Identify which cell holds the provided text, then report its [X, Y] central coordinate. 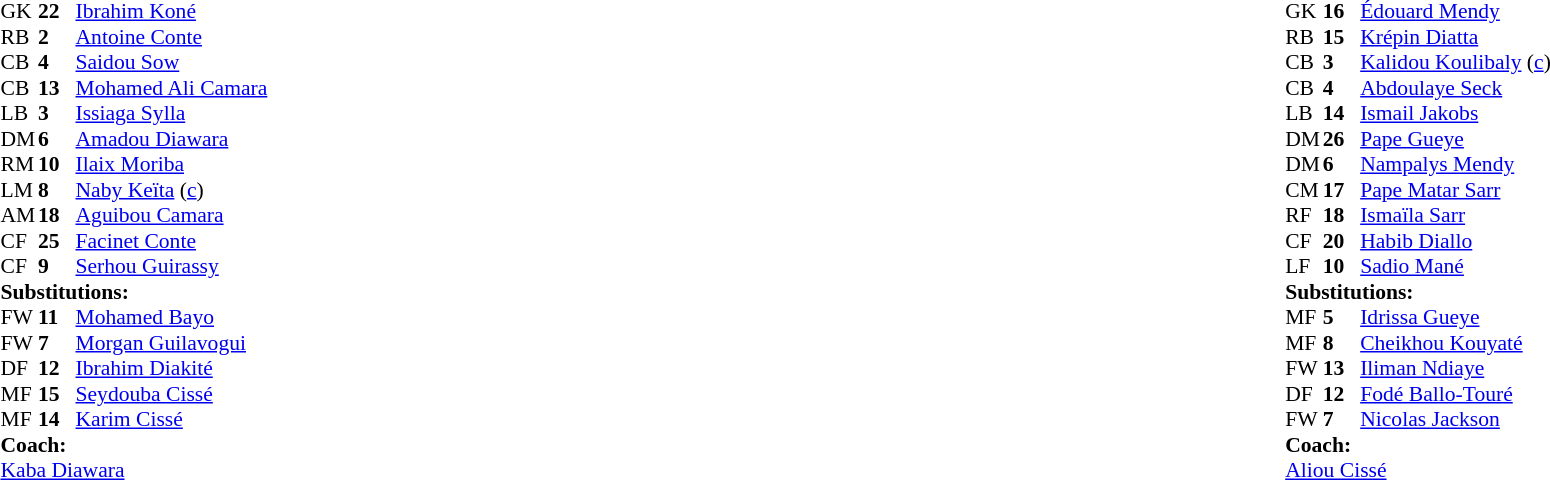
CM [1304, 190]
Substitutions: [134, 292]
Naby Keïta (c) [172, 190]
Facinet Conte [172, 241]
LF [1304, 267]
RF [1304, 215]
11 [57, 317]
LM [19, 190]
25 [57, 241]
Issiaga Sylla [172, 113]
Morgan Guilavogui [172, 343]
Coach: [134, 445]
Antoine Conte [172, 37]
Serhou Guirassy [172, 267]
Aguibou Camara [172, 215]
9 [57, 267]
20 [1342, 241]
RM [19, 165]
Karim Cissé [172, 419]
Amadou Diawara [172, 139]
Mohamed Bayo [172, 317]
Mohamed Ali Camara [172, 88]
17 [1342, 190]
2 [57, 37]
Seydouba Cissé [172, 394]
Ibrahim Diakité [172, 369]
26 [1342, 139]
Saidou Sow [172, 63]
Ilaix Moriba [172, 165]
AM [19, 215]
5 [1342, 317]
